Capture the cell that displays the provided text and extract its [x, y] central coordinate. 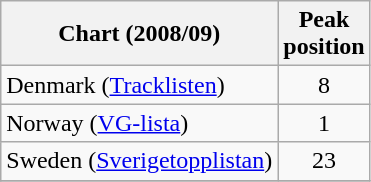
Peakposition [324, 34]
Chart (2008/09) [140, 34]
Norway (VG-lista) [140, 123]
Denmark (Tracklisten) [140, 85]
8 [324, 85]
23 [324, 161]
1 [324, 123]
Sweden (Sverigetopplistan) [140, 161]
